Scan for the cell matching the given text and deliver its (x, y) coordinate at center. 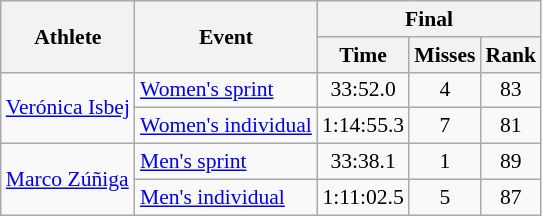
Time (363, 55)
Men's sprint (226, 162)
87 (512, 197)
83 (512, 90)
Event (226, 36)
Marco Zúñiga (68, 180)
1:11:02.5 (363, 197)
89 (512, 162)
33:52.0 (363, 90)
1:14:55.3 (363, 126)
Verónica Isbej (68, 108)
Rank (512, 55)
33:38.1 (363, 162)
Final (429, 19)
Women's sprint (226, 90)
5 (444, 197)
Women's individual (226, 126)
7 (444, 126)
1 (444, 162)
Misses (444, 55)
4 (444, 90)
Men's individual (226, 197)
Athlete (68, 36)
81 (512, 126)
